Return (x, y) of the center of cell containing provided text 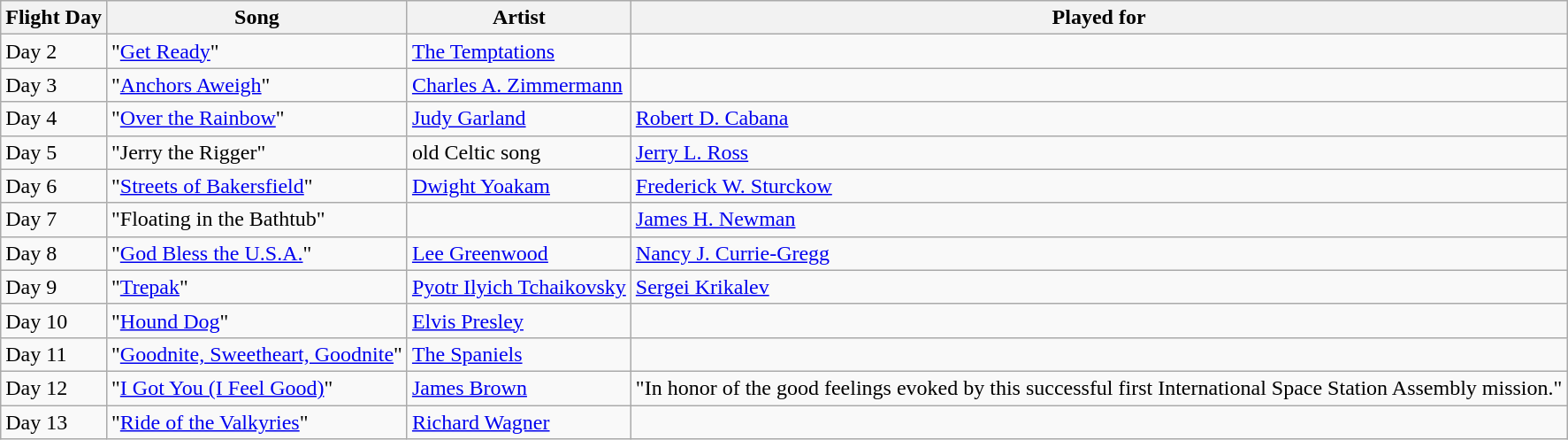
"Streets of Bakersfield" (256, 186)
Day 8 (54, 253)
Day 12 (54, 388)
"I Got You (I Feel Good)" (256, 388)
Robert D. Cabana (1098, 119)
Day 9 (54, 287)
Pyotr Ilyich Tchaikovsky (518, 287)
Day 13 (54, 422)
"Ride of the Valkyries" (256, 422)
Judy Garland (518, 119)
Played for (1098, 18)
The Spaniels (518, 354)
Dwight Yoakam (518, 186)
old Celtic song (518, 152)
"Jerry the Rigger" (256, 152)
"Trepak" (256, 287)
Day 4 (54, 119)
"Anchors Aweigh" (256, 85)
Nancy J. Currie-Gregg (1098, 253)
Charles A. Zimmermann (518, 85)
Frederick W. Sturckow (1098, 186)
"Goodnite, Sweetheart, Goodnite" (256, 354)
"Over the Rainbow" (256, 119)
Artist (518, 18)
Day 10 (54, 320)
James H. Newman (1098, 220)
Jerry L. Ross (1098, 152)
Elvis Presley (518, 320)
Sergei Krikalev (1098, 287)
"God Bless the U.S.A." (256, 253)
Richard Wagner (518, 422)
"In honor of the good feelings evoked by this successful first International Space Station Assembly mission." (1098, 388)
Day 5 (54, 152)
Flight Day (54, 18)
Day 7 (54, 220)
Day 6 (54, 186)
"Floating in the Bathtub" (256, 220)
Day 3 (54, 85)
James Brown (518, 388)
"Hound Dog" (256, 320)
Day 11 (54, 354)
"Get Ready" (256, 51)
Lee Greenwood (518, 253)
The Temptations (518, 51)
Day 2 (54, 51)
Song (256, 18)
